Return the (X, Y) coordinate for the center point of the cell that contains the specified text.  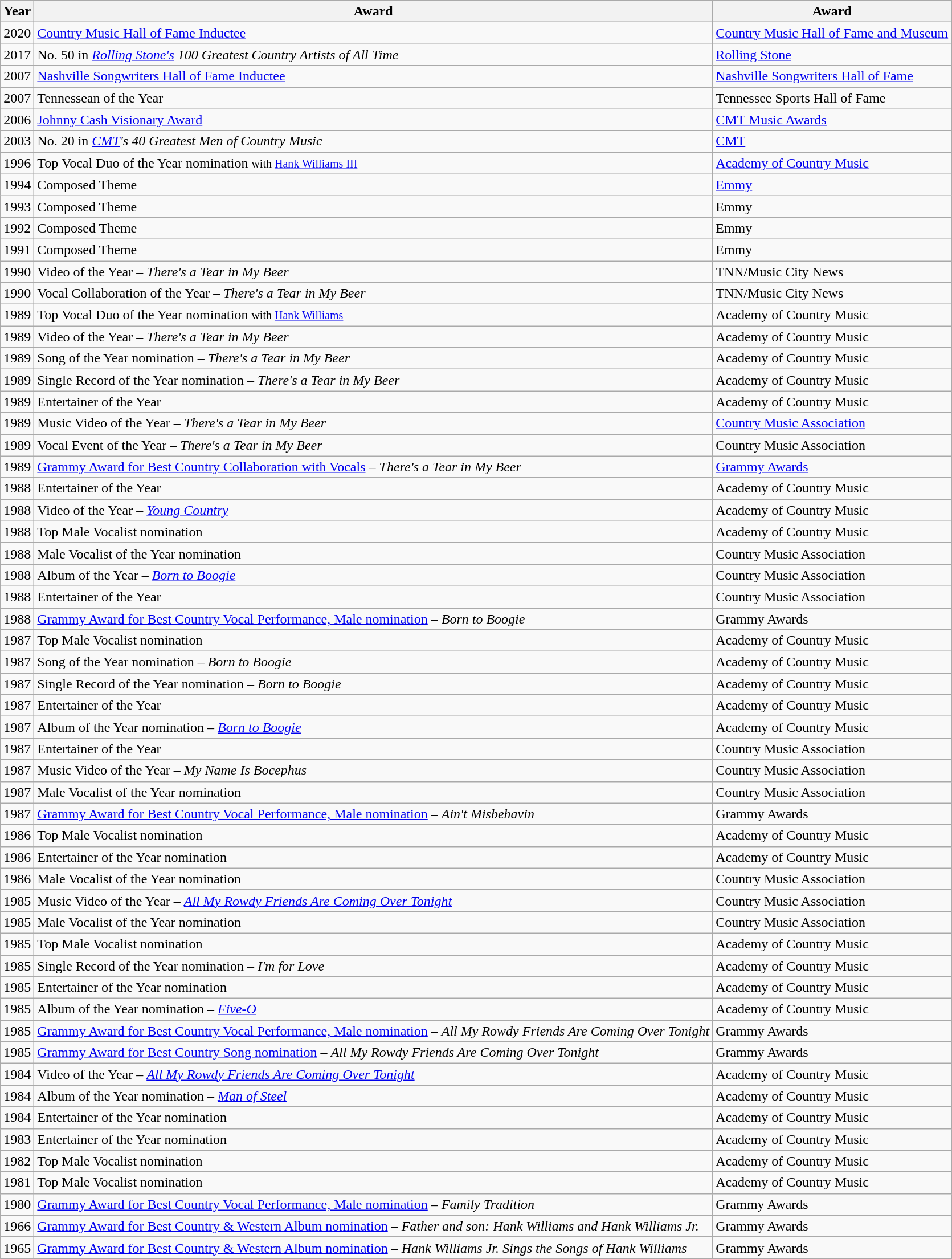
Music Video of the Year – My Name Is Bocephus (374, 771)
1983 (17, 1139)
Vocal Collaboration of the Year – There's a Tear in My Beer (374, 294)
Grammy Award for Best Country Vocal Performance, Male nomination – Born to Boogie (374, 618)
Music Video of the Year – All My Rowdy Friends Are Coming Over Tonight (374, 901)
1966 (17, 1226)
1991 (17, 250)
1992 (17, 228)
1982 (17, 1161)
1993 (17, 206)
Song of the Year nomination – There's a Tear in My Beer (374, 358)
Video of the Year – All My Rowdy Friends Are Coming Over Tonight (374, 1074)
Nashville Songwriters Hall of Fame Inductee (374, 76)
CMT Music Awards (832, 120)
CMT (832, 141)
Vocal Event of the Year – There's a Tear in My Beer (374, 445)
Music Video of the Year – There's a Tear in My Beer (374, 423)
1994 (17, 185)
Country Music Hall of Fame Inductee (374, 33)
Year (17, 11)
Grammy Award for Best Country Song nomination – All My Rowdy Friends Are Coming Over Tonight (374, 1053)
Johnny Cash Visionary Award (374, 120)
Tennessee Sports Hall of Fame (832, 98)
Rolling Stone (832, 55)
Single Record of the Year nomination – I'm for Love (374, 966)
No. 50 in Rolling Stone's 100 Greatest Country Artists of All Time (374, 55)
Tennessean of the Year (374, 98)
Album of the Year – Born to Boogie (374, 575)
Album of the Year nomination – Man of Steel (374, 1096)
Grammy Award for Best Country Vocal Performance, Male nomination – All My Rowdy Friends Are Coming Over Tonight (374, 1031)
Grammy Award for Best Country & Western Album nomination – Father and son: Hank Williams and Hank Williams Jr. (374, 1226)
Grammy Award for Best Country & Western Album nomination – Hank Williams Jr. Sings the Songs of Hank Williams (374, 1248)
Grammy Award for Best Country Vocal Performance, Male nomination – Ain't Misbehavin (374, 814)
Grammy Award for Best Country Collaboration with Vocals – There's a Tear in My Beer (374, 467)
Grammy Award for Best Country Vocal Performance, Male nomination – Family Tradition (374, 1204)
2020 (17, 33)
Country Music Hall of Fame and Museum (832, 33)
Nashville Songwriters Hall of Fame (832, 76)
1981 (17, 1183)
Top Vocal Duo of the Year nomination with Hank Williams (374, 315)
Song of the Year nomination – Born to Boogie (374, 662)
Video of the Year – Young Country (374, 510)
2006 (17, 120)
2003 (17, 141)
2017 (17, 55)
No. 20 in CMT's 40 Greatest Men of Country Music (374, 141)
Single Record of the Year nomination – Born to Boogie (374, 684)
Top Vocal Duo of the Year nomination with Hank Williams III (374, 163)
1980 (17, 1204)
Single Record of the Year nomination – There's a Tear in My Beer (374, 380)
Album of the Year nomination – Born to Boogie (374, 727)
Album of the Year nomination – Five-O (374, 1009)
1996 (17, 163)
1965 (17, 1248)
